For the text-containing cell, return its midpoint in [X, Y] coordinate format. 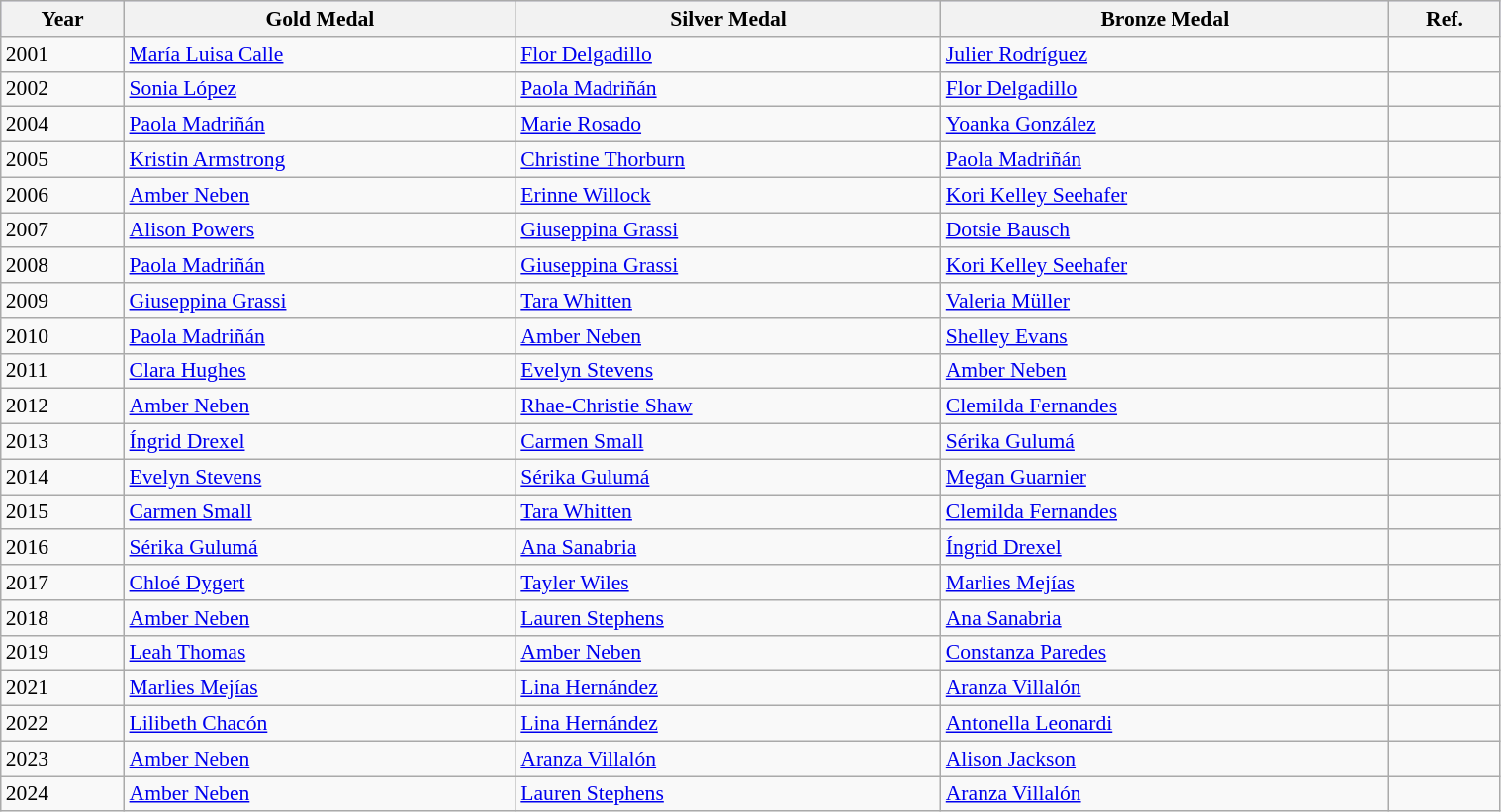
2014 [63, 477]
2001 [63, 54]
Ref. [1445, 19]
Christine Thorburn [728, 160]
2012 [63, 406]
Alison Jackson [1166, 759]
2002 [63, 89]
2015 [63, 512]
Tayler Wiles [728, 583]
Chloé Dygert [321, 583]
María Luisa Calle [321, 54]
Constanza Paredes [1166, 653]
Clara Hughes [321, 371]
Sonia López [321, 89]
2019 [63, 653]
2005 [63, 160]
Year [63, 19]
Shelley Evans [1166, 336]
Valeria Müller [1166, 301]
Megan Guarnier [1166, 477]
2006 [63, 195]
2011 [63, 371]
Erinne Willock [728, 195]
Dotsie Bausch [1166, 230]
2017 [63, 583]
Rhae-Christie Shaw [728, 406]
Kristin Armstrong [321, 160]
2013 [63, 442]
2004 [63, 125]
Lilibeth Chacón [321, 724]
Antonella Leonardi [1166, 724]
Leah Thomas [321, 653]
Alison Powers [321, 230]
2010 [63, 336]
2021 [63, 688]
2022 [63, 724]
Yoanka González [1166, 125]
Julier Rodríguez [1166, 54]
2016 [63, 548]
Silver Medal [728, 19]
2018 [63, 618]
2007 [63, 230]
2008 [63, 266]
Marie Rosado [728, 125]
Bronze Medal [1166, 19]
2009 [63, 301]
2024 [63, 794]
Gold Medal [321, 19]
2023 [63, 759]
